Locate the cell with the specified text and output its [X, Y] center coordinate. 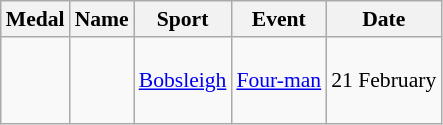
Name [102, 19]
Medal [36, 19]
21 February [384, 80]
Date [384, 19]
Bobsleigh [183, 80]
Event [278, 19]
Four-man [278, 80]
Sport [183, 19]
